From the cell containing the given text, extract its center point as (x, y) coordinate. 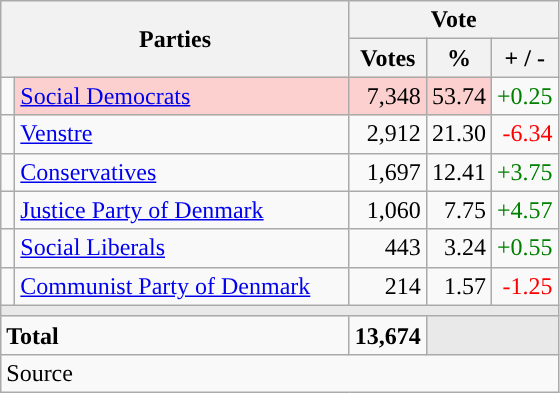
1,060 (388, 210)
1.57 (458, 286)
Parties (176, 39)
2,912 (388, 134)
7.75 (458, 210)
214 (388, 286)
% (458, 58)
+0.55 (524, 248)
Votes (388, 58)
+4.57 (524, 210)
-1.25 (524, 286)
7,348 (388, 96)
-6.34 (524, 134)
1,697 (388, 172)
+0.25 (524, 96)
21.30 (458, 134)
+3.75 (524, 172)
Social Liberals (182, 248)
Justice Party of Denmark (182, 210)
Source (280, 373)
Social Democrats (182, 96)
443 (388, 248)
53.74 (458, 96)
Total (176, 335)
Venstre (182, 134)
3.24 (458, 248)
+ / - (524, 58)
12.41 (458, 172)
Conservatives (182, 172)
Communist Party of Denmark (182, 286)
13,674 (388, 335)
Vote (454, 20)
